Extract the [X, Y] coordinate from the center of the cell holding the provided text.  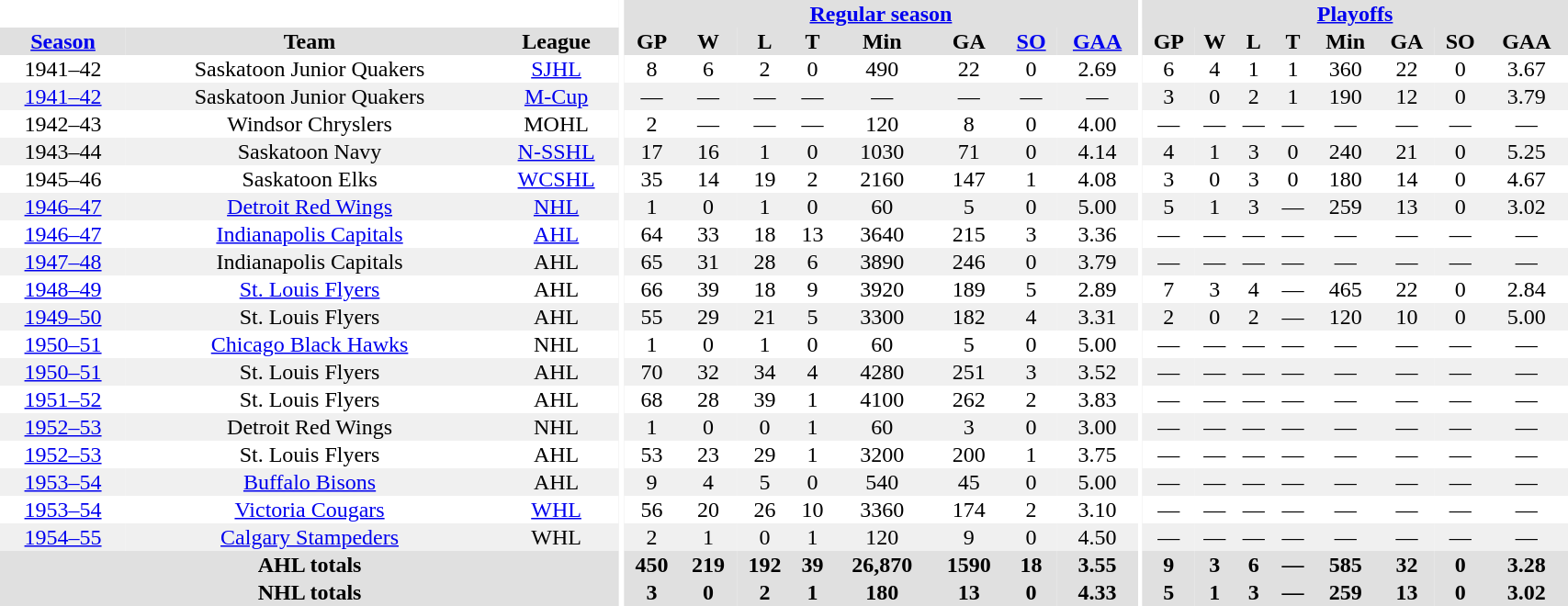
2160 [882, 179]
3.10 [1097, 510]
4100 [882, 399]
3200 [882, 454]
Playoffs [1356, 14]
2.69 [1097, 69]
200 [969, 454]
189 [969, 289]
4280 [882, 372]
16 [707, 151]
465 [1346, 289]
26,870 [882, 565]
1954–55 [62, 537]
7 [1168, 289]
70 [652, 372]
Buffalo Bisons [310, 482]
1949–50 [62, 317]
68 [652, 399]
262 [969, 399]
Team [310, 41]
20 [707, 510]
Chicago Black Hawks [310, 344]
League [557, 41]
23 [707, 454]
Victoria Cougars [310, 510]
MOHL [557, 124]
3.55 [1097, 565]
251 [969, 372]
17 [652, 151]
147 [969, 179]
2.89 [1097, 289]
192 [764, 565]
4.14 [1097, 151]
Regular season [881, 14]
26 [764, 510]
3300 [882, 317]
1951–52 [62, 399]
246 [969, 262]
64 [652, 234]
55 [652, 317]
WCSHL [557, 179]
Calgary Stampeders [310, 537]
1947–48 [62, 262]
4.08 [1097, 179]
4.50 [1097, 537]
34 [764, 372]
3.75 [1097, 454]
360 [1346, 69]
450 [652, 565]
219 [707, 565]
3.28 [1527, 565]
1030 [882, 151]
1945–46 [62, 179]
2.84 [1527, 289]
4.67 [1527, 179]
4.33 [1097, 592]
Windsor Chryslers [310, 124]
33 [707, 234]
3.36 [1097, 234]
12 [1407, 96]
5.25 [1527, 151]
1948–49 [62, 289]
N-SSHL [557, 151]
56 [652, 510]
45 [969, 482]
3.83 [1097, 399]
1590 [969, 565]
3.31 [1097, 317]
3.00 [1097, 427]
31 [707, 262]
SJHL [557, 69]
Saskatoon Elks [310, 179]
3640 [882, 234]
3.52 [1097, 372]
Season [62, 41]
4.00 [1097, 124]
3920 [882, 289]
M-Cup [557, 96]
66 [652, 289]
182 [969, 317]
NHL totals [310, 592]
71 [969, 151]
190 [1346, 96]
19 [764, 179]
Saskatoon Navy [310, 151]
540 [882, 482]
53 [652, 454]
3360 [882, 510]
174 [969, 510]
1943–44 [62, 151]
240 [1346, 151]
65 [652, 262]
35 [652, 179]
490 [882, 69]
1942–43 [62, 124]
215 [969, 234]
AHL totals [310, 565]
3.67 [1527, 69]
3890 [882, 262]
585 [1346, 565]
